Return (x, y) of the center of cell containing provided text 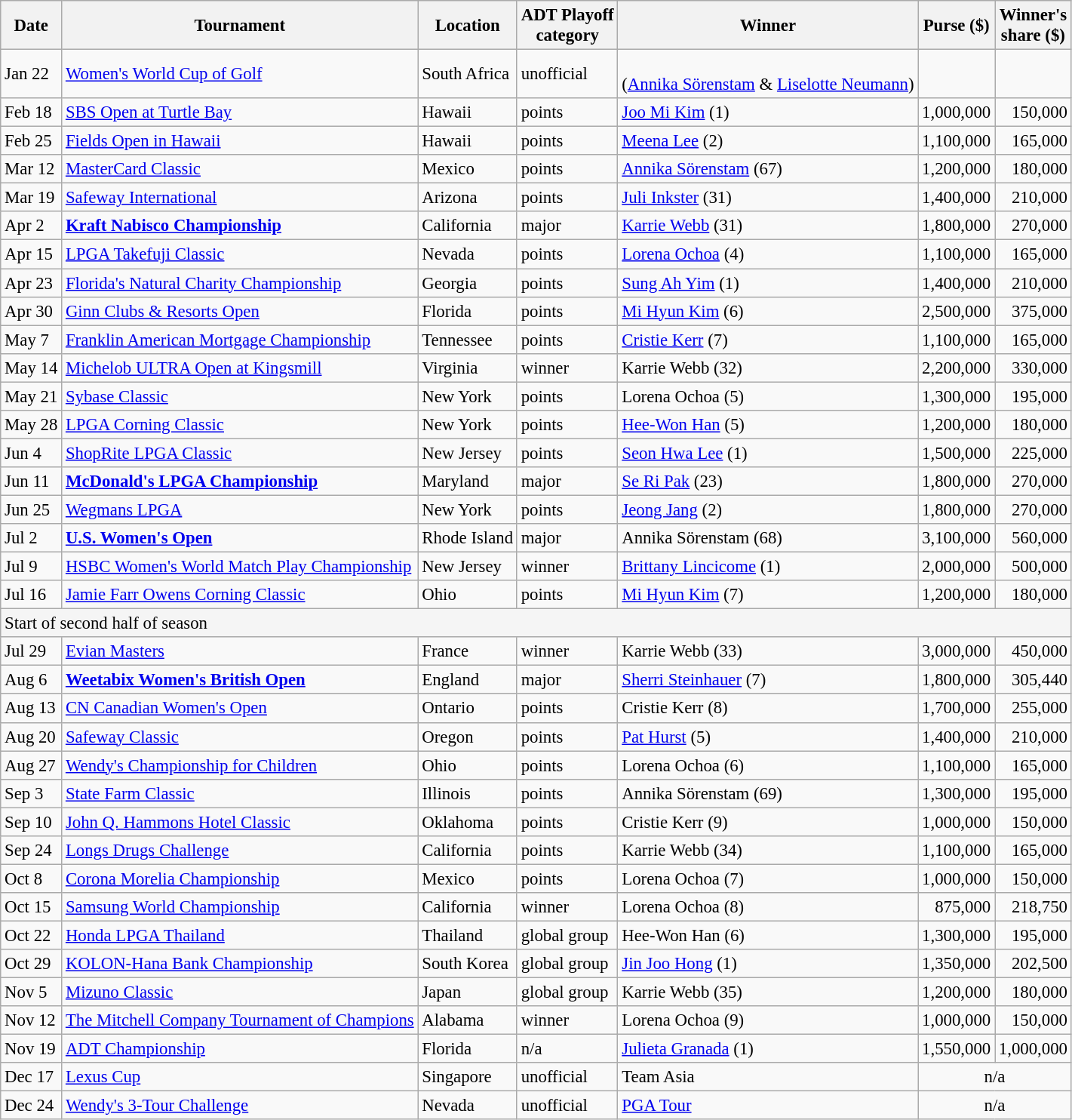
Apr 15 (32, 254)
HSBC Women's World Match Play Championship (240, 567)
Weetabix Women's British Open (240, 680)
Tournament (240, 26)
Mizuno Classic (240, 992)
CN Canadian Women's Open (240, 709)
Jin Joo Hong (1) (768, 964)
Annika Sörenstam (68) (768, 538)
Aug 27 (32, 765)
Cristie Kerr (7) (768, 340)
Japan (468, 992)
Jun 25 (32, 509)
Mar 19 (32, 198)
Wendy's Championship for Children (240, 765)
Alabama (468, 1020)
Jamie Farr Owens Corning Classic (240, 595)
Jan 22 (32, 74)
Cristie Kerr (8) (768, 709)
Georgia (468, 283)
The Mitchell Company Tournament of Champions (240, 1020)
Purse ($) (957, 26)
Annika Sörenstam (69) (768, 793)
Lorena Ochoa (9) (768, 1020)
Start of second half of season (536, 623)
Sep 3 (32, 793)
Wegmans LPGA (240, 509)
Team Asia (768, 1077)
3,000,000 (957, 651)
Location (468, 26)
Lorena Ochoa (5) (768, 396)
Ginn Clubs & Resorts Open (240, 311)
Honda LPGA Thailand (240, 935)
LPGA Corning Classic (240, 425)
Maryland (468, 482)
May 21 (32, 396)
Juli Inkster (31) (768, 198)
Julieta Granada (1) (768, 1049)
Thailand (468, 935)
Oct 29 (32, 964)
Dec 24 (32, 1106)
Pat Hurst (5) (768, 737)
Kraft Nabisco Championship (240, 226)
State Farm Classic (240, 793)
KOLON-Hana Bank Championship (240, 964)
Sung Ah Yim (1) (768, 283)
Michelob ULTRA Open at Kingsmill (240, 368)
Joo Mi Kim (1) (768, 112)
2,500,000 (957, 311)
560,000 (1034, 538)
Nov 19 (32, 1049)
1,500,000 (957, 453)
Rhode Island (468, 538)
South Korea (468, 964)
Dec 17 (32, 1077)
450,000 (1034, 651)
3,100,000 (957, 538)
Singapore (468, 1077)
Feb 18 (32, 112)
Hee-Won Han (5) (768, 425)
Karrie Webb (31) (768, 226)
Aug 20 (32, 737)
1,700,000 (957, 709)
LPGA Takefuji Classic (240, 254)
Illinois (468, 793)
Sherri Steinhauer (7) (768, 680)
1,350,000 (957, 964)
MasterCard Classic (240, 169)
Lorena Ochoa (8) (768, 907)
Oklahoma (468, 822)
McDonald's LPGA Championship (240, 482)
Aug 6 (32, 680)
Tennessee (468, 340)
South Africa (468, 74)
Safeway International (240, 198)
Lexus Cup (240, 1077)
Sep 10 (32, 822)
May 14 (32, 368)
Virginia (468, 368)
218,750 (1034, 907)
ADT Playoff category (567, 26)
Samsung World Championship (240, 907)
Wendy's 3-Tour Challenge (240, 1106)
SBS Open at Turtle Bay (240, 112)
Meena Lee (2) (768, 141)
Hee-Won Han (6) (768, 935)
202,500 (1034, 964)
875,000 (957, 907)
John Q. Hammons Hotel Classic (240, 822)
Nov 5 (32, 992)
375,000 (1034, 311)
2,000,000 (957, 567)
England (468, 680)
Fields Open in Hawaii (240, 141)
Oct 15 (32, 907)
Aug 13 (32, 709)
Oregon (468, 737)
May 28 (32, 425)
Mi Hyun Kim (7) (768, 595)
Corona Morelia Championship (240, 878)
Oct 22 (32, 935)
Safeway Classic (240, 737)
Oct 8 (32, 878)
Longs Drugs Challenge (240, 851)
Jeong Jang (2) (768, 509)
Apr 30 (32, 311)
Jul 29 (32, 651)
Se Ri Pak (23) (768, 482)
Feb 25 (32, 141)
Jul 9 (32, 567)
May 7 (32, 340)
Jun 11 (32, 482)
Arizona (468, 198)
Ontario (468, 709)
(Annika Sörenstam & Liselotte Neumann) (768, 74)
Lorena Ochoa (4) (768, 254)
500,000 (1034, 567)
Karrie Webb (33) (768, 651)
Women's World Cup of Golf (240, 74)
Winner'sshare ($) (1034, 26)
Sep 24 (32, 851)
Florida's Natural Charity Championship (240, 283)
Annika Sörenstam (67) (768, 169)
Winner (768, 26)
Jul 16 (32, 595)
305,440 (1034, 680)
Nov 12 (32, 1020)
Evian Masters (240, 651)
Jul 2 (32, 538)
Sybase Classic (240, 396)
Karrie Webb (35) (768, 992)
Jun 4 (32, 453)
Date (32, 26)
Lorena Ochoa (7) (768, 878)
France (468, 651)
Karrie Webb (34) (768, 851)
ShopRite LPGA Classic (240, 453)
Brittany Lincicome (1) (768, 567)
255,000 (1034, 709)
Mar 12 (32, 169)
ADT Championship (240, 1049)
Seon Hwa Lee (1) (768, 453)
1,550,000 (957, 1049)
Lorena Ochoa (6) (768, 765)
Apr 2 (32, 226)
225,000 (1034, 453)
330,000 (1034, 368)
Cristie Kerr (9) (768, 822)
PGA Tour (768, 1106)
Karrie Webb (32) (768, 368)
Franklin American Mortgage Championship (240, 340)
Apr 23 (32, 283)
U.S. Women's Open (240, 538)
Mi Hyun Kim (6) (768, 311)
2,200,000 (957, 368)
